Search for the cell housing the specified text and yield its (X, Y) center coordinate. 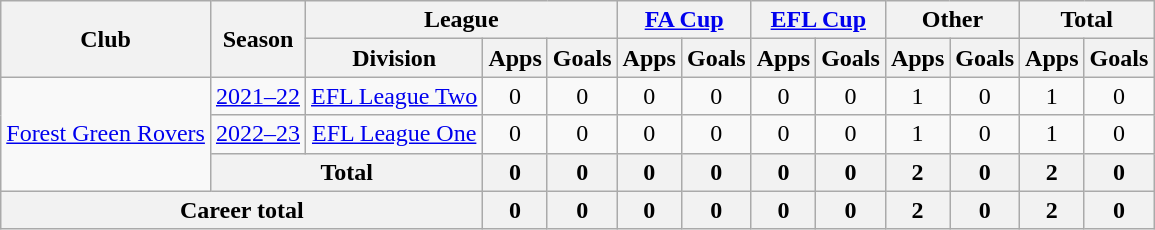
EFL Cup (818, 20)
2021–22 (258, 96)
Season (258, 39)
Forest Green Rovers (106, 134)
2022–23 (258, 134)
Club (106, 39)
EFL League One (394, 134)
Division (394, 58)
League (462, 20)
EFL League Two (394, 96)
FA Cup (684, 20)
Other (952, 20)
Career total (242, 210)
